Return the [x, y] coordinate for the center point of the cell that contains the specified text.  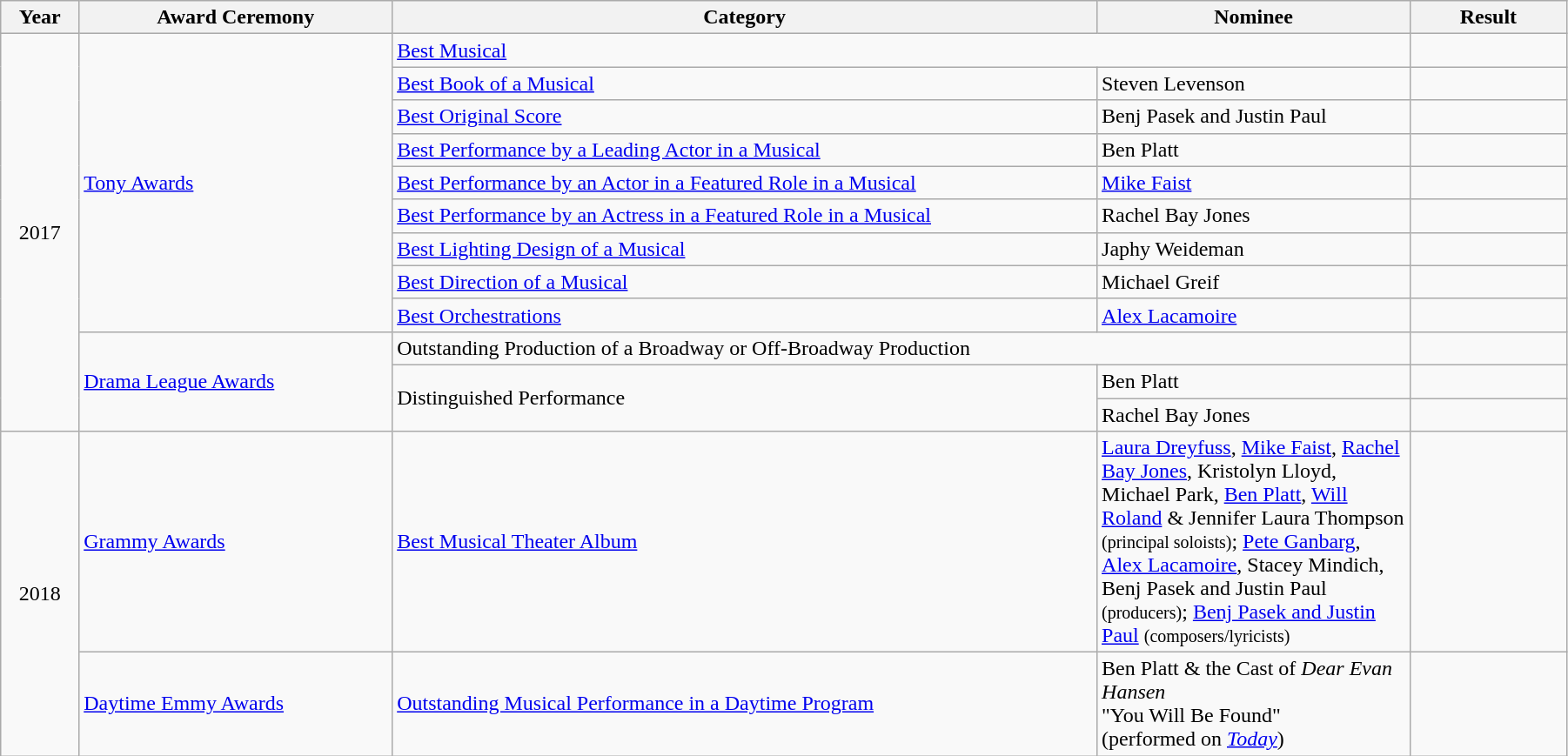
Best Performance by an Actress in a Featured Role in a Musical [745, 216]
Award Ceremony [236, 17]
Outstanding Musical Performance in a Daytime Program [745, 705]
Category [745, 17]
Best Musical Theater Album [745, 542]
Best Orchestrations [745, 315]
Best Original Score [745, 117]
Grammy Awards [236, 542]
Best Direction of a Musical [745, 282]
Best Musical [901, 50]
Japhy Weideman [1254, 249]
Best Performance by an Actor in a Featured Role in a Musical [745, 183]
Ben Platt & the Cast of Dear Evan Hansen"You Will Be Found" (performed on Today) [1254, 705]
Benj Pasek and Justin Paul [1254, 117]
Outstanding Production of a Broadway or Off-Broadway Production [901, 348]
Distinguished Performance [745, 398]
2017 [40, 233]
Result [1488, 17]
Best Performance by a Leading Actor in a Musical [745, 150]
Best Book of a Musical [745, 84]
Daytime Emmy Awards [236, 705]
Michael Greif [1254, 282]
Steven Levenson [1254, 84]
Nominee [1254, 17]
Drama League Awards [236, 381]
Tony Awards [236, 183]
Year [40, 17]
Best Lighting Design of a Musical [745, 249]
Mike Faist [1254, 183]
2018 [40, 593]
Alex Lacamoire [1254, 315]
